Provide the (x, y) coordinate of the cell's center where the given text is located.  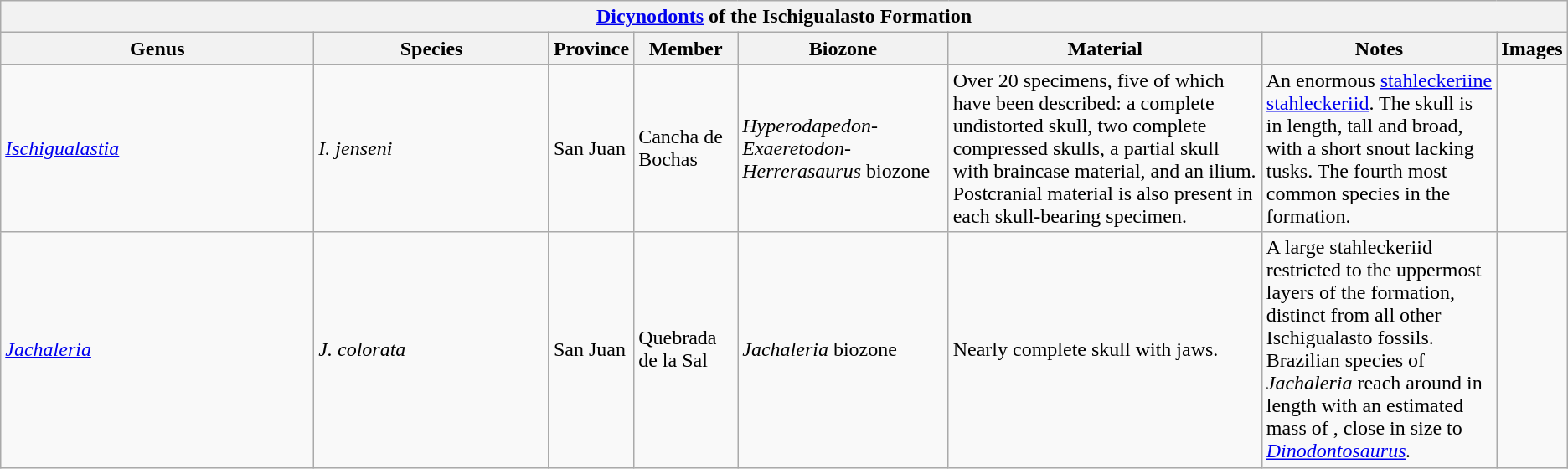
Province (591, 49)
Quebrada de la Sal (686, 350)
Biozone (843, 49)
Member (686, 49)
Genus (157, 49)
Jachaleria biozone (843, 350)
Cancha de Bochas (686, 148)
I. jenseni (432, 148)
Nearly complete skull with jaws. (1105, 350)
Notes (1379, 49)
Material (1105, 49)
Ischigualastia (157, 148)
J. colorata (432, 350)
Images (1532, 49)
Species (432, 49)
Dicynodonts of the Ischigualasto Formation (784, 17)
Jachaleria (157, 350)
Hyperodapedon-Exaeretodon-Herrerasaurus biozone (843, 148)
